Identify which cell holds the provided text, then report its [X, Y] central coordinate. 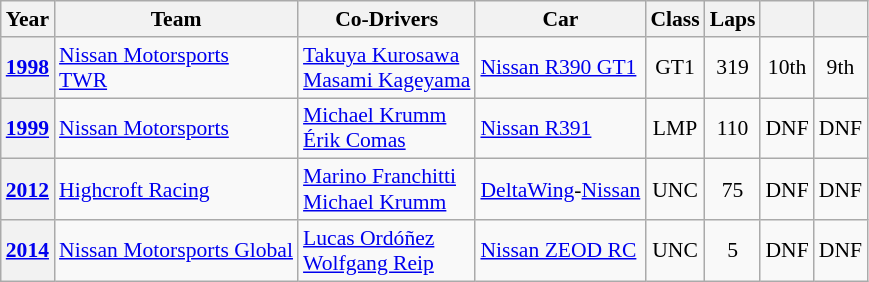
Year [28, 19]
Laps [733, 19]
Team [176, 19]
Nissan Motorsports [176, 128]
Nissan R391 [560, 128]
Highcroft Racing [176, 190]
Marino Franchitti Michael Krumm [386, 190]
Lucas Ordóñez Wolfgang Reip [386, 250]
Michael Krumm Érik Comas [386, 128]
Nissan R390 GT1 [560, 68]
110 [733, 128]
2014 [28, 250]
GT1 [674, 68]
Nissan Motorsports Global [176, 250]
Takuya Kurosawa Masami Kageyama [386, 68]
LMP [674, 128]
2012 [28, 190]
Nissan ZEOD RC [560, 250]
9th [840, 68]
1999 [28, 128]
10th [786, 68]
319 [733, 68]
Co-Drivers [386, 19]
Car [560, 19]
5 [733, 250]
Class [674, 19]
DeltaWing-Nissan [560, 190]
Nissan Motorsports TWR [176, 68]
75 [733, 190]
1998 [28, 68]
